Return (x, y) of the center of cell containing provided text 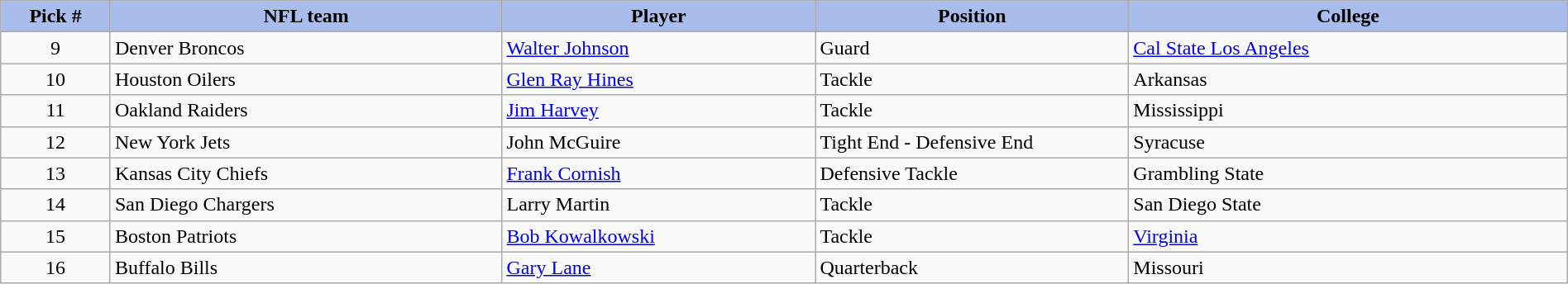
12 (56, 142)
Kansas City Chiefs (306, 173)
Pick # (56, 17)
Player (658, 17)
Guard (973, 48)
Glen Ray Hines (658, 79)
Cal State Los Angeles (1348, 48)
Grambling State (1348, 173)
Mississippi (1348, 111)
Quarterback (973, 267)
13 (56, 173)
Frank Cornish (658, 173)
Defensive Tackle (973, 173)
16 (56, 267)
Denver Broncos (306, 48)
Syracuse (1348, 142)
Position (973, 17)
10 (56, 79)
New York Jets (306, 142)
Missouri (1348, 267)
Virginia (1348, 236)
Boston Patriots (306, 236)
15 (56, 236)
Tight End - Defensive End (973, 142)
Walter Johnson (658, 48)
9 (56, 48)
11 (56, 111)
Bob Kowalkowski (658, 236)
NFL team (306, 17)
Arkansas (1348, 79)
Jim Harvey (658, 111)
John McGuire (658, 142)
Houston Oilers (306, 79)
Larry Martin (658, 205)
Oakland Raiders (306, 111)
Buffalo Bills (306, 267)
College (1348, 17)
San Diego State (1348, 205)
14 (56, 205)
San Diego Chargers (306, 205)
Gary Lane (658, 267)
